Output the [x, y] coordinate of the center of the cell containing the given text.  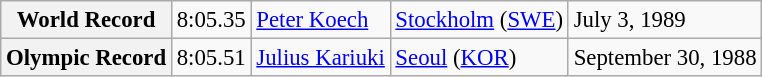
Stockholm (SWE) [479, 20]
Peter Koech [320, 20]
8:05.35 [211, 20]
July 3, 1989 [664, 20]
September 30, 1988 [664, 58]
8:05.51 [211, 58]
Olympic Record [86, 58]
Julius Kariuki [320, 58]
Seoul (KOR) [479, 58]
World Record [86, 20]
